Return [X, Y] of the center of cell containing provided text 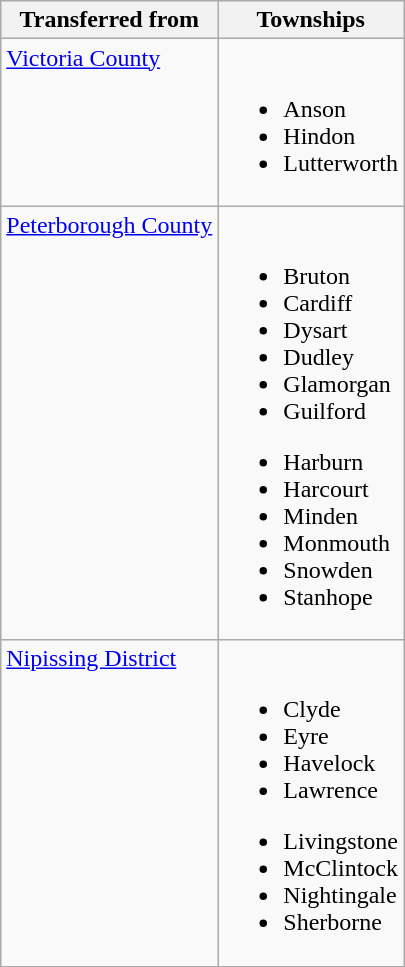
Transferred from [110, 20]
ClydeEyreHavelockLawrenceLivingstoneMcClintockNightingaleSherborne [311, 803]
Nipissing District [110, 803]
AnsonHindonLutterworth [311, 122]
Peterborough County [110, 423]
Townships [311, 20]
BrutonCardiffDysartDudleyGlamorganGuilfordHarburnHarcourtMindenMonmouthSnowdenStanhope [311, 423]
Victoria County [110, 122]
